For the text-containing cell, return its midpoint in (X, Y) coordinate format. 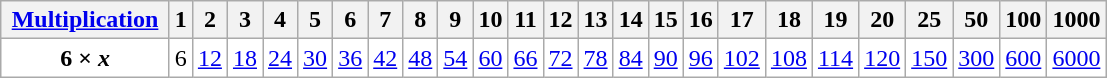
66 (526, 58)
108 (788, 58)
1 (180, 20)
15 (666, 20)
14 (630, 20)
600 (1024, 58)
1000 (1076, 20)
4 (280, 20)
36 (350, 58)
72 (560, 58)
17 (742, 20)
5 (316, 20)
10 (490, 20)
11 (526, 20)
2 (210, 20)
16 (700, 20)
6 × x (86, 58)
114 (835, 58)
78 (596, 58)
120 (882, 58)
50 (976, 20)
9 (456, 20)
48 (420, 58)
6000 (1076, 58)
42 (386, 58)
13 (596, 20)
Multiplication (86, 20)
20 (882, 20)
54 (456, 58)
96 (700, 58)
300 (976, 58)
150 (930, 58)
8 (420, 20)
60 (490, 58)
7 (386, 20)
3 (244, 20)
24 (280, 58)
102 (742, 58)
19 (835, 20)
25 (930, 20)
100 (1024, 20)
30 (316, 58)
90 (666, 58)
84 (630, 58)
